Find where the given text appears and provide that cell's center as [x, y] coordinate. 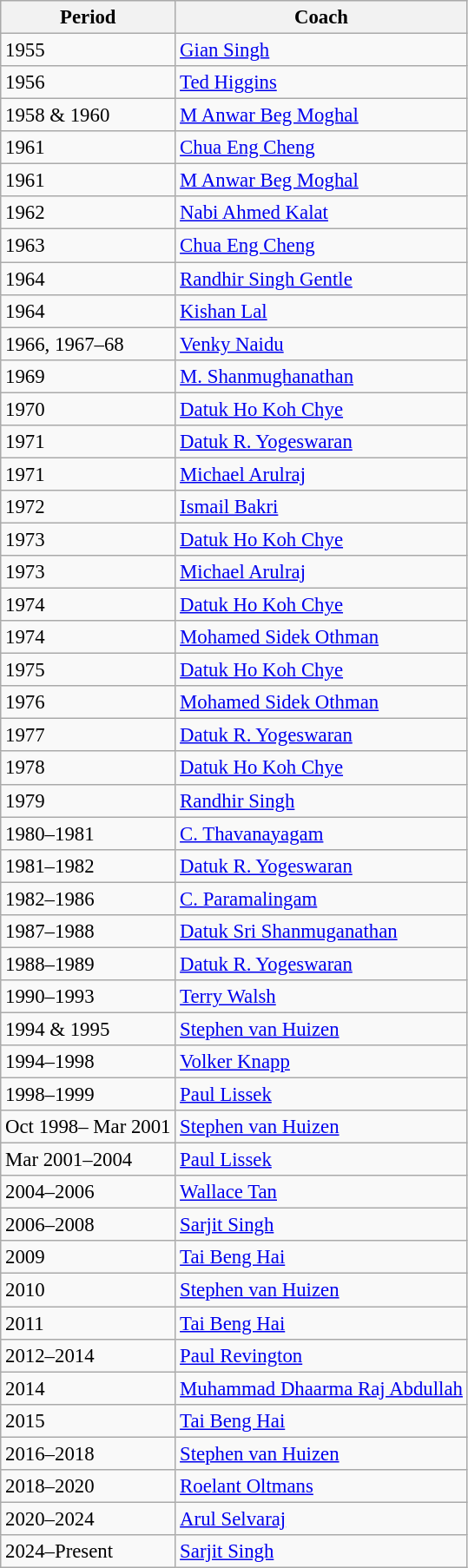
Period [89, 17]
1982–1986 [89, 899]
2012–2014 [89, 1355]
Datuk Sri Shanmuganathan [321, 932]
Coach [321, 17]
2004–2006 [89, 1192]
1976 [89, 702]
Volker Knapp [321, 1062]
1994–1998 [89, 1062]
Ismail Bakri [321, 507]
2020–2024 [89, 1519]
2015 [89, 1420]
Randhir Singh [321, 800]
Ted Higgins [321, 82]
2018–2020 [89, 1486]
1970 [89, 409]
2011 [89, 1323]
2010 [89, 1290]
2009 [89, 1258]
1994 & 1995 [89, 1029]
1990–1993 [89, 997]
Terry Walsh [321, 997]
2016–2018 [89, 1453]
1958 & 1960 [89, 115]
Muhammad Dhaarma Raj Abdullah [321, 1388]
Mar 2001–2004 [89, 1160]
1975 [89, 670]
1963 [89, 246]
C. Thavanayagam [321, 833]
Roelant Oltmans [321, 1486]
Paul Revington [321, 1355]
Wallace Tan [321, 1192]
1978 [89, 768]
2014 [89, 1388]
2024–Present [89, 1552]
1981–1982 [89, 866]
1955 [89, 50]
1966, 1967–68 [89, 344]
1979 [89, 800]
1972 [89, 507]
1956 [89, 82]
1988–1989 [89, 964]
1998–1999 [89, 1095]
1969 [89, 376]
Arul Selvaraj [321, 1519]
2006–2008 [89, 1225]
Oct 1998– Mar 2001 [89, 1127]
1977 [89, 735]
Gian Singh [321, 50]
Randhir Singh Gentle [321, 279]
M. Shanmughanathan [321, 376]
Kishan Lal [321, 311]
C. Paramalingam [321, 899]
1962 [89, 213]
1980–1981 [89, 833]
Venky Naidu [321, 344]
Nabi Ahmed Kalat [321, 213]
1987–1988 [89, 932]
